Detect which cell encompasses the target text, then output its (X, Y) center coordinate. 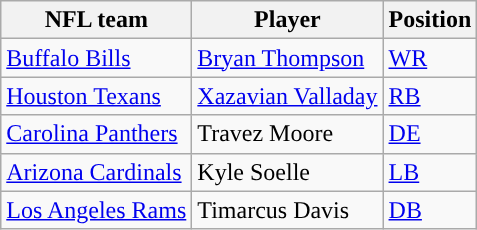
DE (430, 134)
Carolina Panthers (96, 134)
DB (430, 210)
WR (430, 58)
Bryan Thompson (288, 58)
Houston Texans (96, 96)
Travez Moore (288, 134)
Arizona Cardinals (96, 172)
Los Angeles Rams (96, 210)
LB (430, 172)
Xazavian Valladay (288, 96)
NFL team (96, 20)
Kyle Soelle (288, 172)
Timarcus Davis (288, 210)
Buffalo Bills (96, 58)
Position (430, 20)
Player (288, 20)
RB (430, 96)
